Return the [x, y] coordinate for the center point of the cell that contains the specified text.  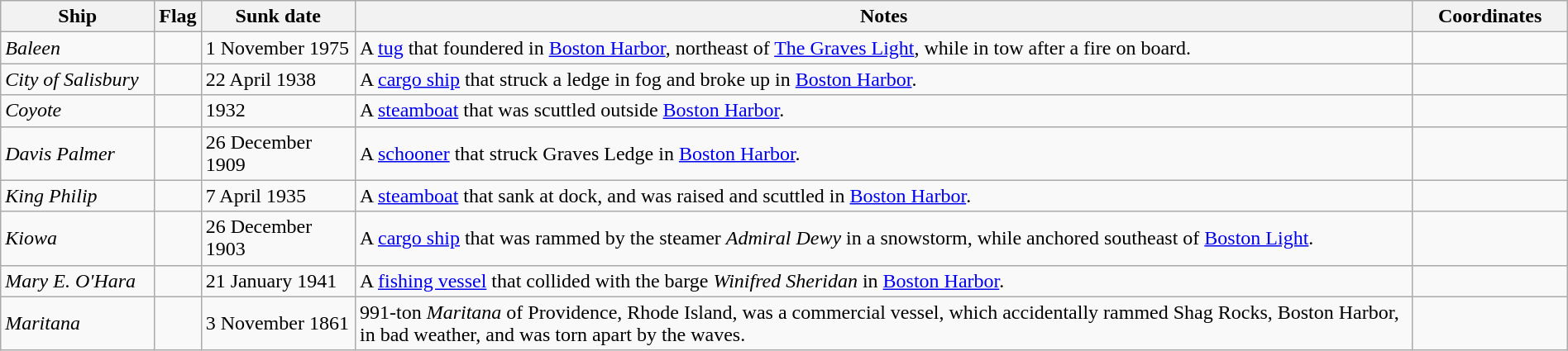
7 April 1935 [278, 196]
26 December 1909 [278, 154]
Kiowa [78, 238]
21 January 1941 [278, 281]
Sunk date [278, 17]
Coordinates [1490, 17]
A steamboat that was scuttled outside Boston Harbor. [883, 111]
Notes [883, 17]
A fishing vessel that collided with the barge Winifred Sheridan in Boston Harbor. [883, 281]
1932 [278, 111]
A tug that foundered in Boston Harbor, northeast of The Graves Light, while in tow after a fire on board. [883, 48]
City of Salisbury [78, 79]
3 November 1861 [278, 324]
26 December 1903 [278, 238]
A schooner that struck Graves Ledge in Boston Harbor. [883, 154]
Mary E. O'Hara [78, 281]
1 November 1975 [278, 48]
Maritana [78, 324]
A steamboat that sank at dock, and was raised and scuttled in Boston Harbor. [883, 196]
Baleen [78, 48]
Davis Palmer [78, 154]
Coyote [78, 111]
A cargo ship that struck a ledge in fog and broke up in Boston Harbor. [883, 79]
Flag [178, 17]
Ship [78, 17]
King Philip [78, 196]
22 April 1938 [278, 79]
A cargo ship that was rammed by the steamer Admiral Dewy in a snowstorm, while anchored southeast of Boston Light. [883, 238]
